Return the [X, Y] coordinate for the center point of the cell that contains the specified text.  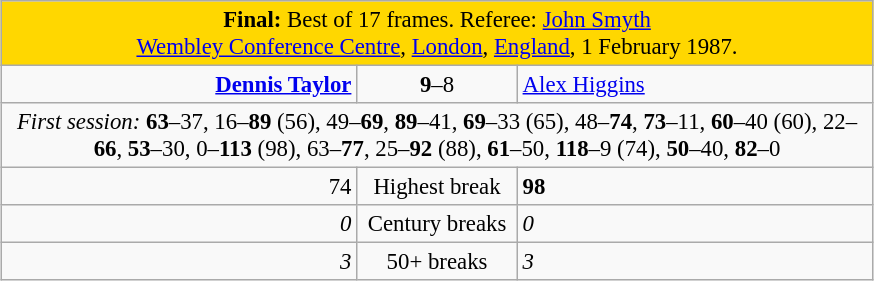
50+ breaks [438, 262]
Final: Best of 17 frames. Referee: John SmythWembley Conference Centre, London, England, 1 February 1987. [437, 34]
Highest break [438, 187]
Dennis Taylor [179, 85]
98 [695, 187]
74 [179, 187]
9–8 [438, 85]
Alex Higgins [695, 85]
Century breaks [438, 224]
